Output the [x, y] coordinate of the center of the cell containing the given text.  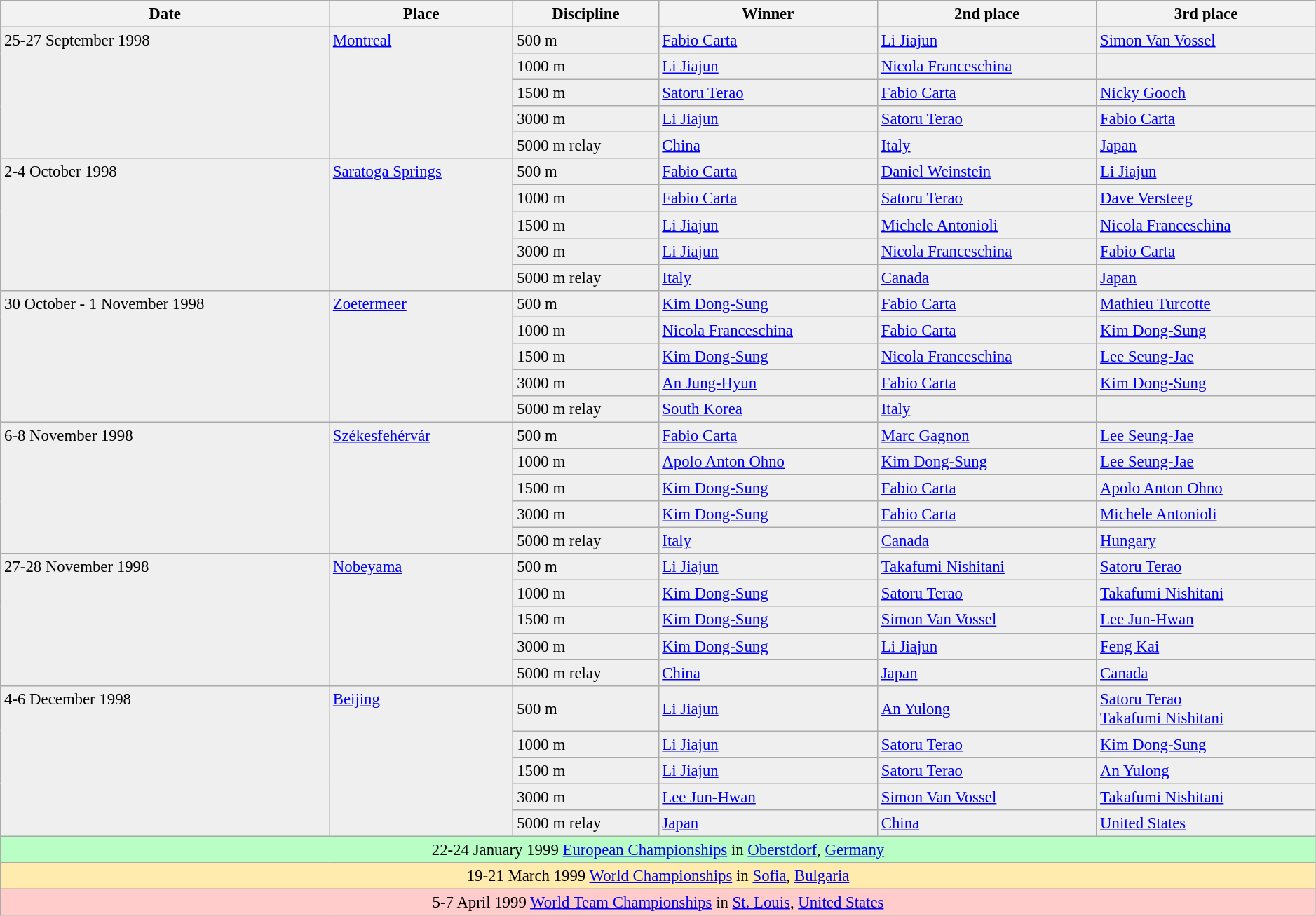
Dave Versteeg [1206, 198]
Daniel Weinstein [986, 172]
27-28 November 1998 [165, 620]
Nobeyama [421, 620]
Date [165, 14]
Székesfehérvár [421, 488]
Nicky Gooch [1206, 93]
30 October - 1 November 1998 [165, 356]
Marc Gagnon [986, 435]
3rd place [1206, 14]
2-4 October 1998 [165, 224]
19-21 March 1999 World Championships in Sofia, Bulgaria [658, 876]
5-7 April 1999 World Team Championships in St. Louis, United States [658, 902]
Zoetermeer [421, 356]
Feng Kai [1206, 646]
Beijing [421, 761]
South Korea [768, 409]
United States [1206, 823]
25-27 September 1998 [165, 93]
Hungary [1206, 541]
4-6 December 1998 [165, 761]
Discipline [586, 14]
Mathieu Turcotte [1206, 303]
An Jung-Hyun [768, 383]
Winner [768, 14]
Satoru Terao Takafumi Nishitani [1206, 708]
Saratoga Springs [421, 224]
Place [421, 14]
Montreal [421, 93]
6-8 November 1998 [165, 488]
2nd place [986, 14]
22-24 January 1999 European Championships in Oberstdorf, Germany [658, 849]
